Scan for the cell matching the given text and deliver its [X, Y] coordinate at center. 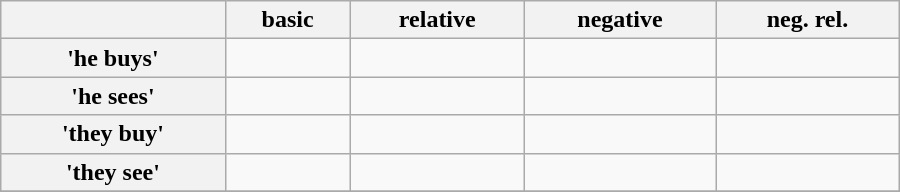
basic [288, 20]
'they buy' [113, 134]
neg. rel. [808, 20]
'he sees' [113, 96]
relative [437, 20]
'they see' [113, 172]
'he buys' [113, 58]
negative [620, 20]
